Find where the given text appears and provide that cell's center as (X, Y) coordinate. 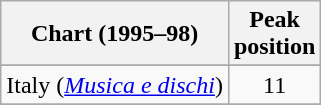
Chart (1995–98) (115, 34)
Italy (Musica e dischi) (115, 85)
Peakposition (274, 34)
11 (274, 85)
